Identify which cell holds the provided text, then report its [X, Y] central coordinate. 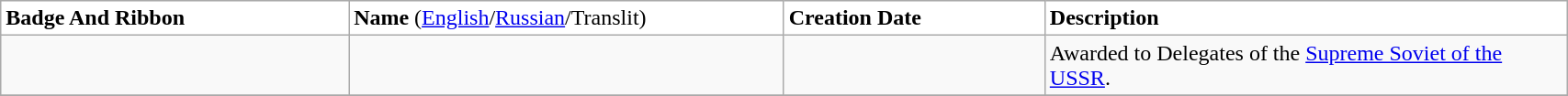
Badge And Ribbon [175, 18]
Description [1305, 18]
Awarded to Delegates of the Supreme Soviet of the USSR. [1305, 66]
Name (English/Russian/Translit) [567, 18]
Creation Date [914, 18]
